From the cell containing the given text, extract its center point as (x, y) coordinate. 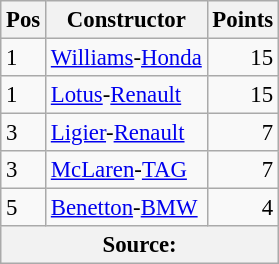
Points (242, 20)
McLaren-TAG (127, 170)
Lotus-Renault (127, 95)
5 (24, 208)
Benetton-BMW (127, 208)
Williams-Honda (127, 58)
Pos (24, 20)
Constructor (127, 20)
Ligier-Renault (127, 133)
4 (242, 208)
Source: (140, 245)
